Capture the cell that displays the provided text and extract its (X, Y) central coordinate. 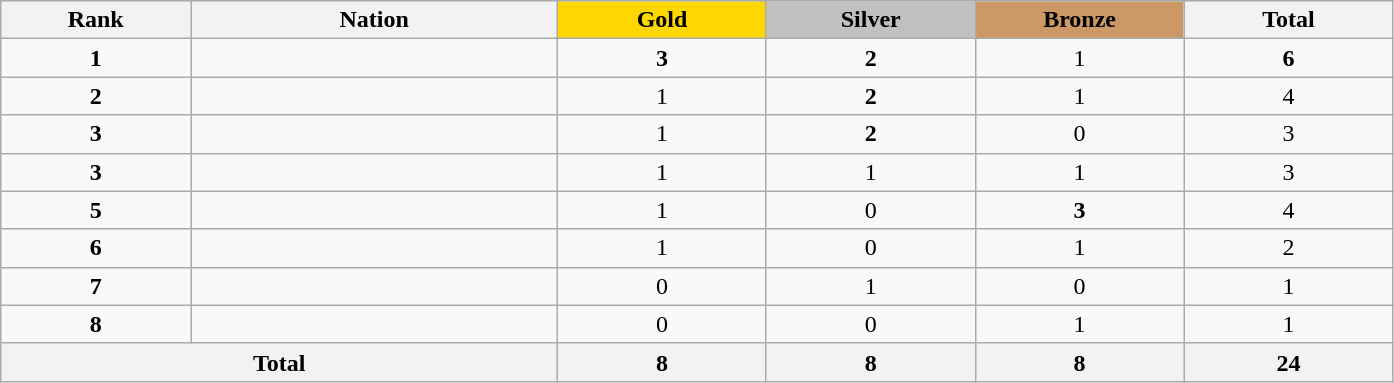
Bronze (1080, 20)
7 (96, 286)
Silver (870, 20)
Nation (374, 20)
Rank (96, 20)
Gold (662, 20)
5 (96, 210)
24 (1288, 362)
